Search for the cell housing the specified text and yield its (x, y) center coordinate. 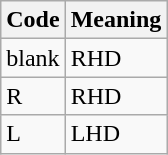
Code (33, 20)
L (33, 134)
R (33, 96)
LHD (116, 134)
blank (33, 58)
Meaning (116, 20)
